Scan for the cell matching the given text and deliver its (x, y) coordinate at center. 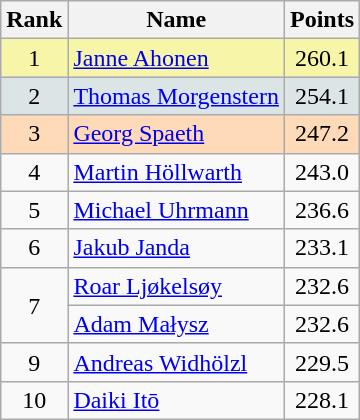
Roar Ljøkelsøy (176, 286)
3 (34, 134)
Jakub Janda (176, 248)
Janne Ahonen (176, 58)
243.0 (322, 172)
1 (34, 58)
4 (34, 172)
Adam Małysz (176, 324)
Rank (34, 20)
2 (34, 96)
Andreas Widhölzl (176, 362)
236.6 (322, 210)
Thomas Morgenstern (176, 96)
9 (34, 362)
Georg Spaeth (176, 134)
247.2 (322, 134)
Martin Höllwarth (176, 172)
233.1 (322, 248)
6 (34, 248)
5 (34, 210)
Daiki Itō (176, 400)
228.1 (322, 400)
7 (34, 305)
Name (176, 20)
Michael Uhrmann (176, 210)
Points (322, 20)
229.5 (322, 362)
254.1 (322, 96)
260.1 (322, 58)
10 (34, 400)
